Capture the cell that displays the provided text and extract its [x, y] central coordinate. 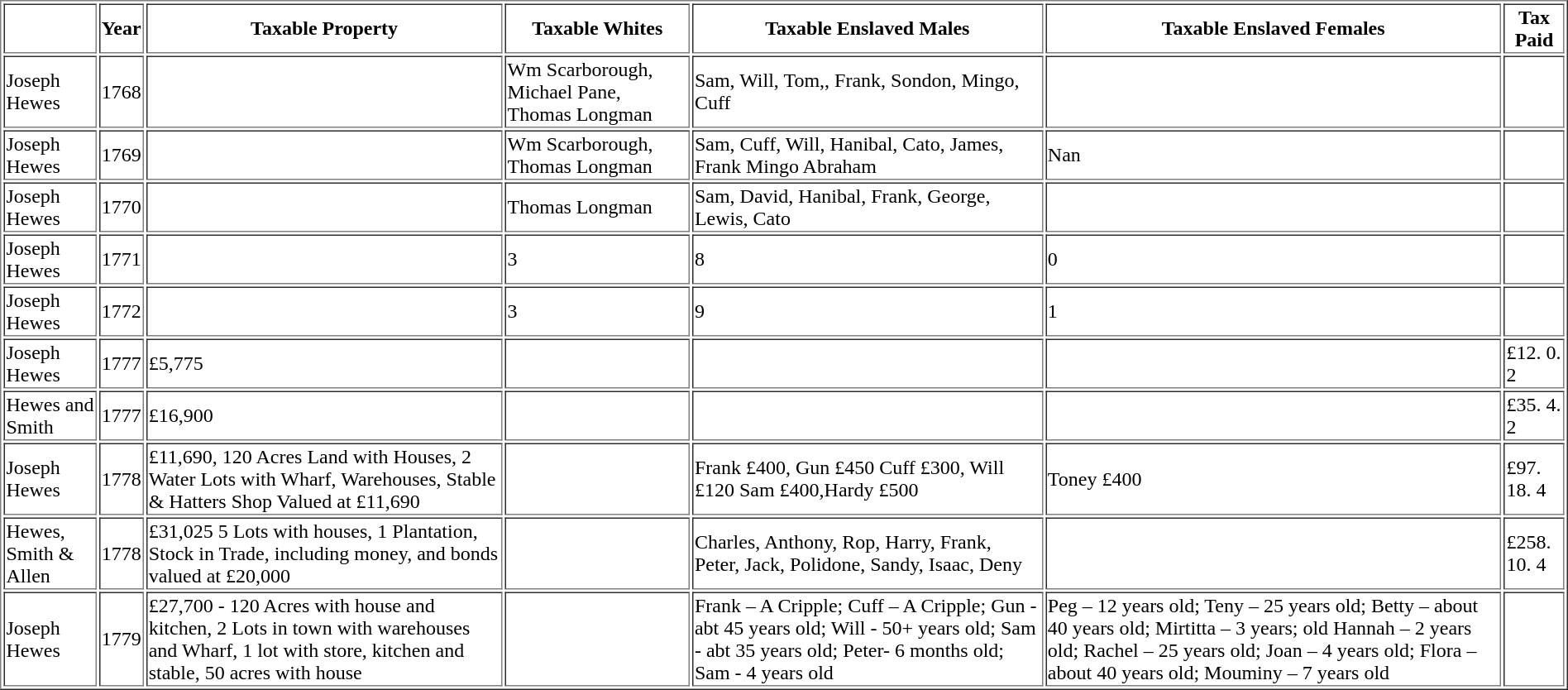
Wm Scarborough, Thomas Longman [597, 156]
1770 [122, 207]
£31,025 5 Lots with houses, 1 Plantation, Stock in Trade, including money, and bonds valued at £20,000 [324, 554]
£27,700 - 120 Acres with house and kitchen, 2 Lots in town with warehouses and Wharf, 1 lot with store, kitchen and stable, 50 acres with house [324, 640]
Sam, David, Hanibal, Frank, George, Lewis, Cato [868, 207]
£97. 18. 4 [1535, 480]
Sam, Will, Tom,, Frank, Sondon, Mingo, Cuff [868, 93]
Thomas Longman [597, 207]
8 [868, 260]
Hewes, Smith & Allen [50, 554]
9 [868, 311]
Wm Scarborough, Michael Pane, Thomas Longman [597, 93]
Toney £400 [1274, 480]
Taxable Enslaved Females [1274, 28]
Nan [1274, 156]
Taxable Enslaved Males [868, 28]
0 [1274, 260]
1 [1274, 311]
£12. 0. 2 [1535, 364]
Hewes and Smith [50, 415]
Year [122, 28]
Taxable Property [324, 28]
Taxable Whites [597, 28]
1768 [122, 93]
1772 [122, 311]
£16,900 [324, 415]
1769 [122, 156]
Frank £400, Gun £450 Cuff £300, Will £120 Sam £400,Hardy £500 [868, 480]
Tax Paid [1535, 28]
£258. 10. 4 [1535, 554]
1779 [122, 640]
Charles, Anthony, Rop, Harry, Frank, Peter, Jack, Polidone, Sandy, Isaac, Deny [868, 554]
£11,690, 120 Acres Land with Houses, 2 Water Lots with Wharf, Warehouses, Stable & Hatters Shop Valued at £11,690 [324, 480]
1771 [122, 260]
£5,775 [324, 364]
£35. 4. 2 [1535, 415]
Frank – A Cripple; Cuff – A Cripple; Gun - abt 45 years old; Will - 50+ years old; Sam - abt 35 years old; Peter- 6 months old; Sam - 4 years old [868, 640]
Sam, Cuff, Will, Hanibal, Cato, James, Frank Mingo Abraham [868, 156]
